Capture the cell that displays the provided text and extract its (x, y) central coordinate. 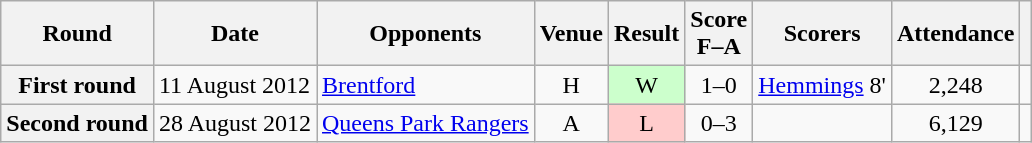
Attendance (955, 34)
Hemmings 8' (822, 85)
6,129 (955, 123)
Brentford (425, 85)
L (646, 123)
W (646, 85)
First round (78, 85)
H (571, 85)
2,248 (955, 85)
Date (234, 34)
Second round (78, 123)
Result (646, 34)
Venue (571, 34)
Scorers (822, 34)
0–3 (719, 123)
Queens Park Rangers (425, 123)
A (571, 123)
1–0 (719, 85)
11 August 2012 (234, 85)
28 August 2012 (234, 123)
Opponents (425, 34)
Round (78, 34)
ScoreF–A (719, 34)
